Extract the [x, y] coordinate from the center of the cell holding the provided text.  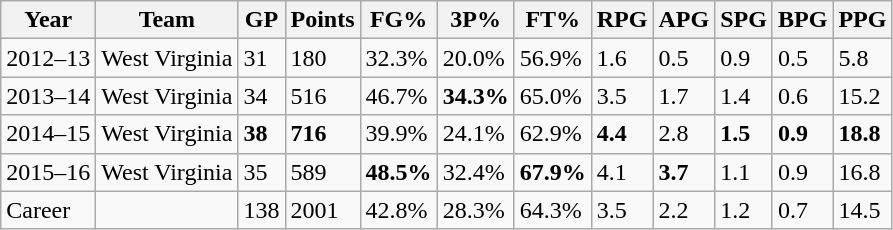
56.9% [552, 58]
APG [684, 20]
716 [322, 134]
1.7 [684, 96]
FT% [552, 20]
64.3% [552, 210]
FG% [398, 20]
16.8 [862, 172]
48.5% [398, 172]
Year [48, 20]
65.0% [552, 96]
5.8 [862, 58]
PPG [862, 20]
15.2 [862, 96]
46.7% [398, 96]
2014–15 [48, 134]
2012–13 [48, 58]
4.4 [622, 134]
BPG [802, 20]
2013–14 [48, 96]
Team [167, 20]
589 [322, 172]
4.1 [622, 172]
Points [322, 20]
28.3% [476, 210]
62.9% [552, 134]
31 [262, 58]
20.0% [476, 58]
32.4% [476, 172]
2001 [322, 210]
32.3% [398, 58]
39.9% [398, 134]
38 [262, 134]
RPG [622, 20]
SPG [744, 20]
14.5 [862, 210]
516 [322, 96]
3P% [476, 20]
24.1% [476, 134]
1.5 [744, 134]
1.4 [744, 96]
2.8 [684, 134]
3.7 [684, 172]
35 [262, 172]
0.7 [802, 210]
138 [262, 210]
1.2 [744, 210]
34.3% [476, 96]
42.8% [398, 210]
Career [48, 210]
2.2 [684, 210]
34 [262, 96]
1.1 [744, 172]
GP [262, 20]
1.6 [622, 58]
67.9% [552, 172]
0.6 [802, 96]
2015–16 [48, 172]
18.8 [862, 134]
180 [322, 58]
